Determine the [X, Y] coordinate at the center of the cell enclosing the given text.  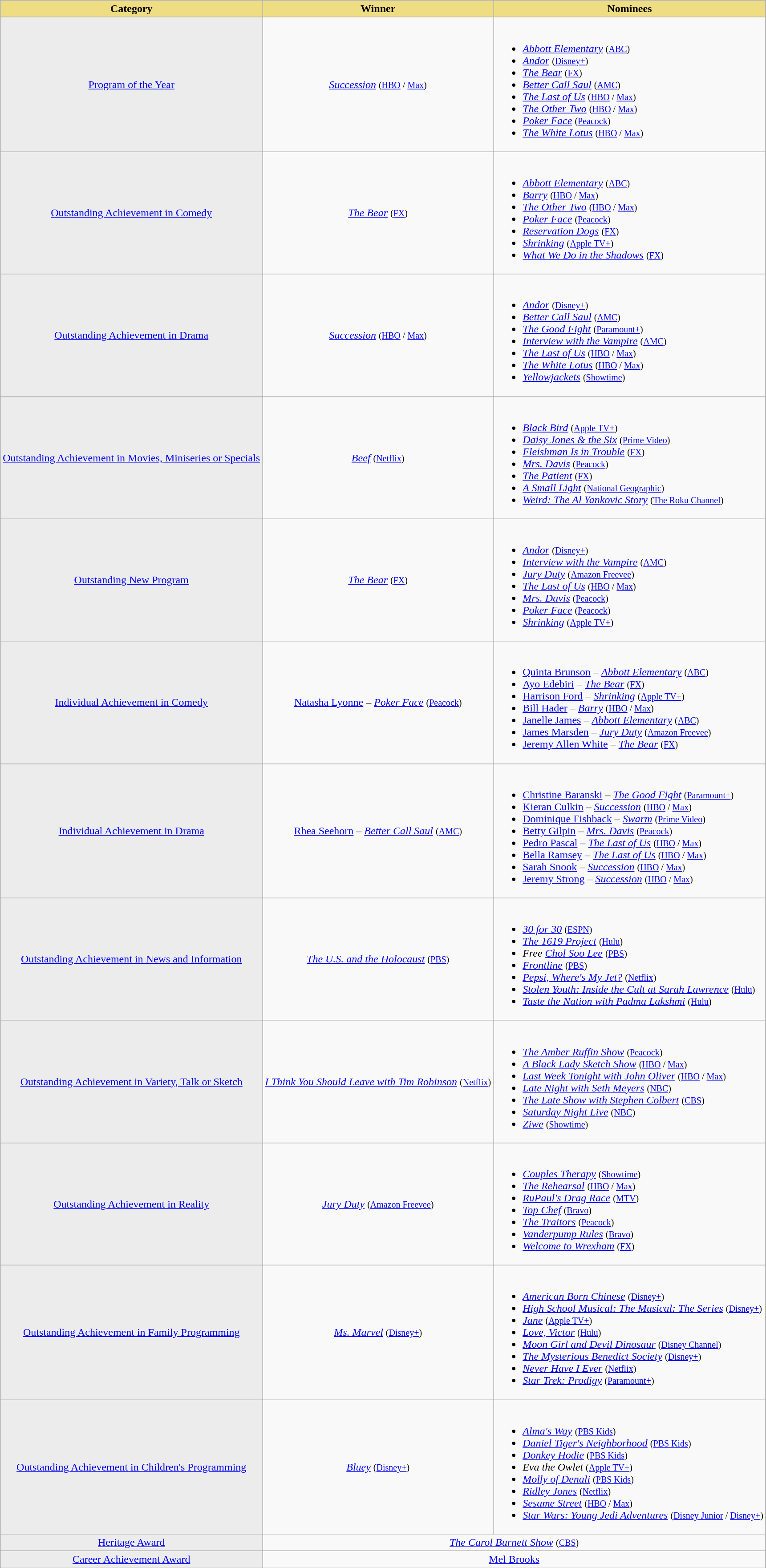
Outstanding Achievement in Comedy [132, 213]
Jury Duty (Amazon Freevee) [378, 1204]
Individual Achievement in Comedy [132, 702]
Ms. Marvel (Disney+) [378, 1332]
Beef (Netflix) [378, 457]
Program of the Year [132, 85]
Individual Achievement in Drama [132, 831]
Nominees [630, 9]
Category [132, 9]
Outstanding New Program [132, 580]
The Carol Burnett Show (CBS) [515, 1543]
Mel Brooks [515, 1560]
Outstanding Achievement in Movies, Miniseries or Specials [132, 457]
Rhea Seehorn – Better Call Saul (AMC) [378, 831]
Natasha Lyonne – Poker Face (Peacock) [378, 702]
Outstanding Achievement in Children's Programming [132, 1467]
Outstanding Achievement in News and Information [132, 959]
Outstanding Achievement in Family Programming [132, 1332]
I Think You Should Leave with Tim Robinson (Netflix) [378, 1081]
Outstanding Achievement in Variety, Talk or Sketch [132, 1081]
Bluey (Disney+) [378, 1467]
Outstanding Achievement in Reality [132, 1204]
The U.S. and the Holocaust (PBS) [378, 959]
Outstanding Achievement in Drama [132, 335]
Career Achievement Award [132, 1560]
Winner [378, 9]
Heritage Award [132, 1543]
